Locate the cell with the specified text and output its [X, Y] center coordinate. 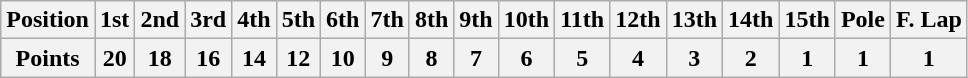
6 [526, 58]
14th [751, 20]
12 [298, 58]
18 [160, 58]
15th [807, 20]
13th [694, 20]
4 [638, 58]
8th [431, 20]
F. Lap [928, 20]
4th [254, 20]
Pole [862, 20]
10th [526, 20]
10 [343, 58]
5 [582, 58]
20 [114, 58]
12th [638, 20]
3 [694, 58]
2nd [160, 20]
Points [48, 58]
2 [751, 58]
11th [582, 20]
6th [343, 20]
7th [387, 20]
7 [476, 58]
9th [476, 20]
1st [114, 20]
14 [254, 58]
9 [387, 58]
5th [298, 20]
3rd [208, 20]
8 [431, 58]
Position [48, 20]
16 [208, 58]
